From the cell containing the given text, extract its center point as [x, y] coordinate. 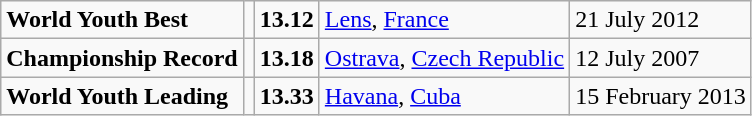
13.12 [286, 20]
15 February 2013 [661, 96]
World Youth Best [122, 20]
Havana, Cuba [444, 96]
21 July 2012 [661, 20]
World Youth Leading [122, 96]
13.18 [286, 58]
Championship Record [122, 58]
13.33 [286, 96]
Lens, France [444, 20]
Ostrava, Czech Republic [444, 58]
12 July 2007 [661, 58]
